Locate the cell with the specified text and output its [X, Y] center coordinate. 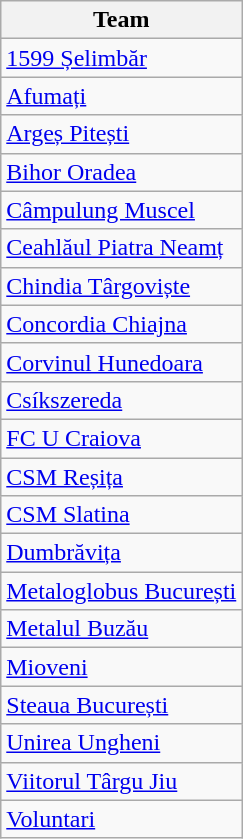
FC U Craiova [122, 438]
Metalul Buzău [122, 629]
1599 Șelimbăr [122, 58]
Câmpulung Muscel [122, 210]
Unirea Ungheni [122, 743]
Viitorul Târgu Jiu [122, 781]
Metaloglobus București [122, 591]
CSM Reșița [122, 477]
Corvinul Hunedoara [122, 362]
CSM Slatina [122, 515]
Afumați [122, 96]
Mioveni [122, 667]
Dumbrăvița [122, 553]
Ceahlăul Piatra Neamț [122, 248]
Csíkszereda [122, 400]
Concordia Chiajna [122, 324]
Steaua București [122, 705]
Chindia Târgoviște [122, 286]
Bihor Oradea [122, 172]
Voluntari [122, 819]
Team [122, 20]
Argeș Pitești [122, 134]
